Identify which cell holds the provided text, then report its (x, y) central coordinate. 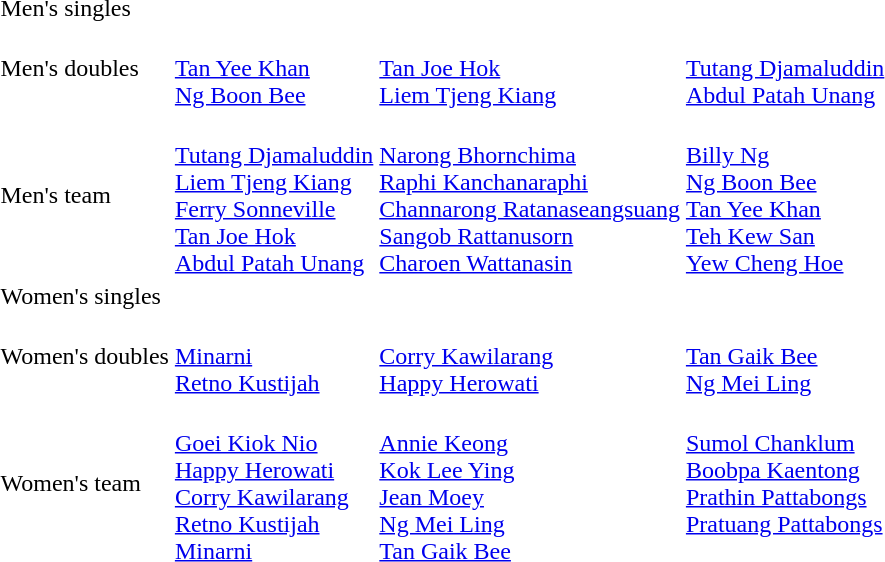
Tan Joe HokLiem Tjeng Kiang (530, 68)
Tutang DjamaluddinAbdul Patah Unang (784, 68)
Corry KawilarangHappy Herowati (530, 356)
Tan Yee KhanNg Boon Bee (274, 68)
Billy NgNg Boon BeeTan Yee KhanTeh Kew SanYew Cheng Hoe (784, 196)
Tan Gaik BeeNg Mei Ling (784, 356)
Narong BhornchimaRaphi KanchanaraphiChannarong RatanaseangsuangSangob RattanusornCharoen Wattanasin (530, 196)
Tutang DjamaluddinLiem Tjeng KiangFerry SonnevilleTan Joe HokAbdul Patah Unang (274, 196)
MinarniRetno Kustijah (274, 356)
